Detect which cell encompasses the target text, then output its [X, Y] center coordinate. 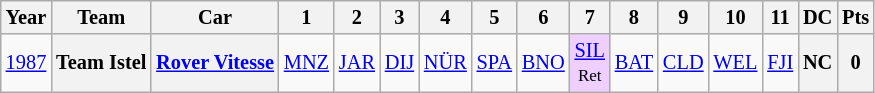
1987 [26, 63]
7 [590, 17]
SILRet [590, 63]
WEL [735, 63]
BAT [634, 63]
Car [215, 17]
SPA [494, 63]
DC [818, 17]
Pts [856, 17]
Rover Vitesse [215, 63]
Team Istel [101, 63]
8 [634, 17]
6 [544, 17]
1 [306, 17]
4 [446, 17]
5 [494, 17]
CLD [683, 63]
2 [357, 17]
9 [683, 17]
0 [856, 63]
JAR [357, 63]
MNZ [306, 63]
11 [780, 17]
DIJ [400, 63]
Year [26, 17]
NC [818, 63]
3 [400, 17]
BNO [544, 63]
FJI [780, 63]
10 [735, 17]
Team [101, 17]
NÜR [446, 63]
